Provide the (X, Y) coordinate of the cell's center where the given text is located.  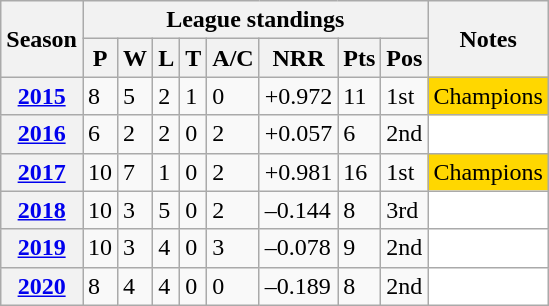
–0.189 (298, 286)
+0.981 (298, 172)
2020 (42, 286)
L (166, 58)
P (100, 58)
–0.144 (298, 210)
+0.057 (298, 134)
16 (360, 172)
2015 (42, 96)
League standings (254, 20)
2016 (42, 134)
W (136, 58)
NRR (298, 58)
2018 (42, 210)
11 (360, 96)
Pts (360, 58)
7 (136, 172)
Pos (404, 58)
9 (360, 248)
2019 (42, 248)
A/C (233, 58)
–0.078 (298, 248)
+0.972 (298, 96)
Season (42, 39)
3rd (404, 210)
Notes (488, 39)
2017 (42, 172)
T (194, 58)
